Capture the cell that displays the provided text and extract its [X, Y] central coordinate. 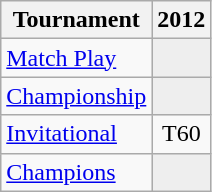
Championship [76, 96]
Tournament [76, 20]
Champions [76, 172]
2012 [182, 20]
Invitational [76, 134]
Match Play [76, 58]
T60 [182, 134]
